Locate the cell with the specified text and output its [x, y] center coordinate. 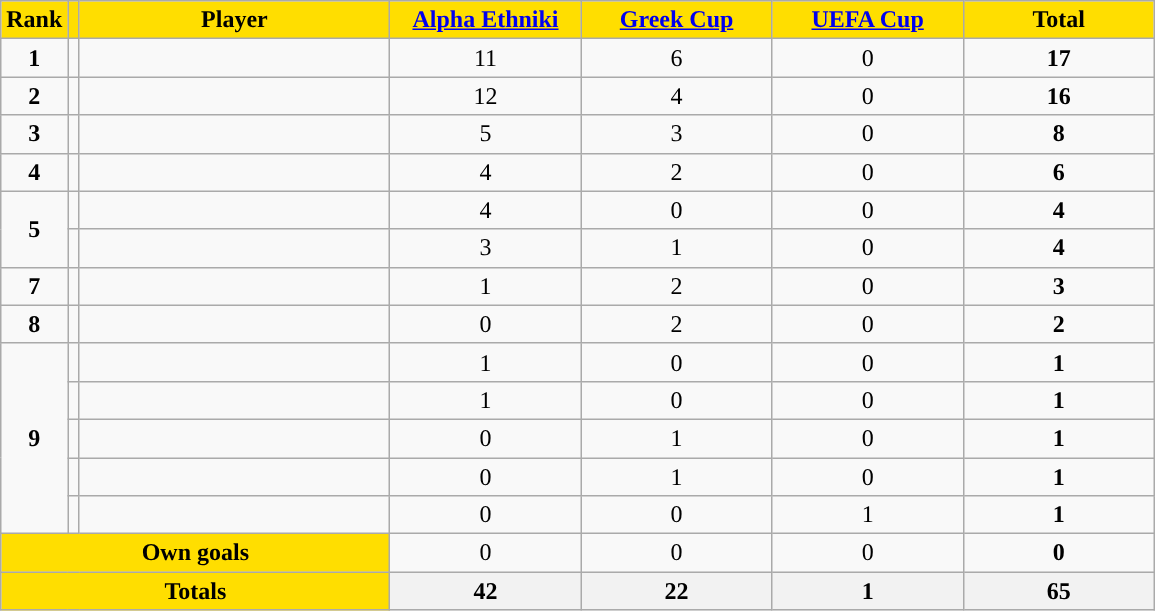
Player [234, 20]
65 [1058, 591]
Total [1058, 20]
7 [34, 286]
42 [486, 591]
9 [34, 438]
UEFA Cup [868, 20]
Greek Cup [676, 20]
12 [486, 96]
17 [1058, 58]
Own goals [196, 553]
16 [1058, 96]
Totals [196, 591]
22 [676, 591]
Alpha Ethniki [486, 20]
Rank [34, 20]
11 [486, 58]
